From the cell containing the given text, extract its center point as (x, y) coordinate. 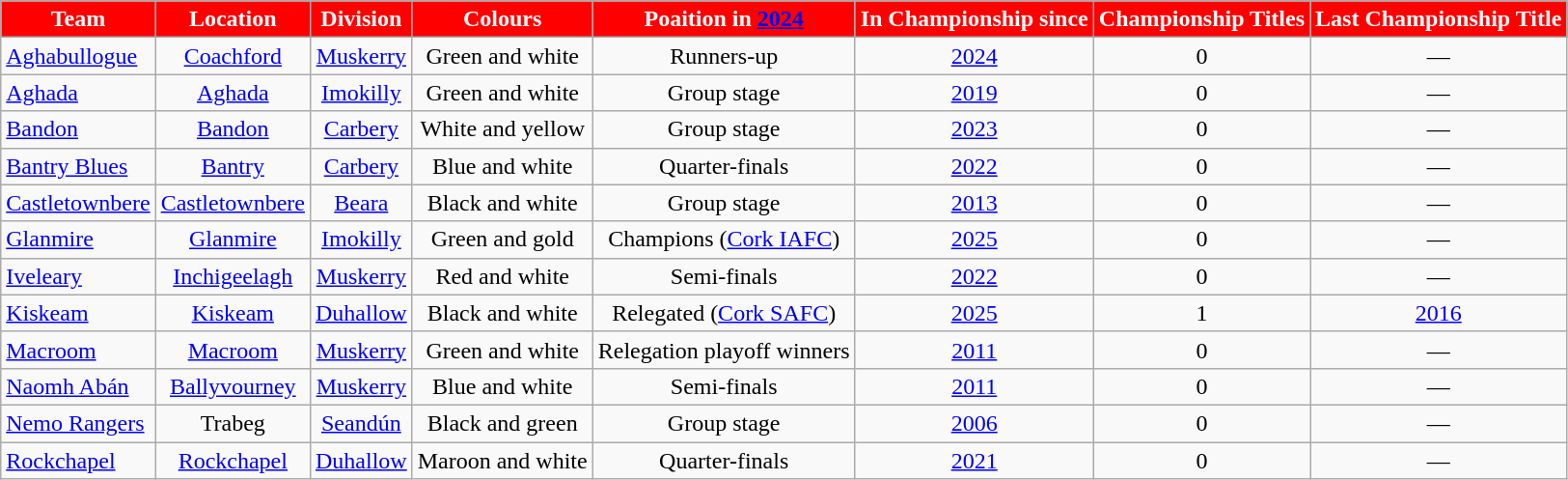
Relegated (Cork SAFC) (724, 313)
Inchigeelagh (233, 276)
Nemo Rangers (78, 423)
Championship Titles (1201, 19)
2006 (975, 423)
Beara (361, 203)
Bantry (233, 166)
Colours (502, 19)
Division (361, 19)
1 (1201, 313)
Red and white (502, 276)
Poaition in 2024 (724, 19)
2024 (975, 56)
Coachford (233, 56)
Location (233, 19)
Aghabullogue (78, 56)
Champions (Cork IAFC) (724, 240)
Seandún (361, 423)
Bantry Blues (78, 166)
Maroon and white (502, 461)
2013 (975, 203)
Green and gold (502, 240)
Ballyvourney (233, 386)
2021 (975, 461)
Runners-up (724, 56)
Iveleary (78, 276)
2019 (975, 93)
White and yellow (502, 129)
Black and green (502, 423)
Team (78, 19)
Naomh Abán (78, 386)
2023 (975, 129)
In Championship since (975, 19)
Last Championship Title (1439, 19)
Relegation playoff winners (724, 350)
Trabeg (233, 423)
2016 (1439, 313)
